Identify which cell holds the provided text, then report its [x, y] central coordinate. 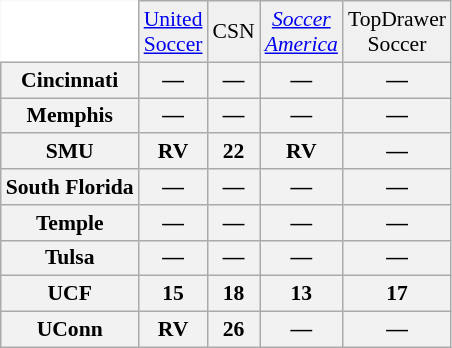
SoccerAmerica [302, 32]
22 [234, 152]
13 [302, 294]
Temple [70, 223]
South Florida [70, 187]
UnitedSoccer [174, 32]
UCF [70, 294]
Cincinnati [70, 80]
UConn [70, 330]
26 [234, 330]
TopDrawerSoccer [397, 32]
Tulsa [70, 258]
SMU [70, 152]
CSN [234, 32]
15 [174, 294]
Memphis [70, 116]
18 [234, 294]
17 [397, 294]
